Detect which cell encompasses the target text, then output its [x, y] center coordinate. 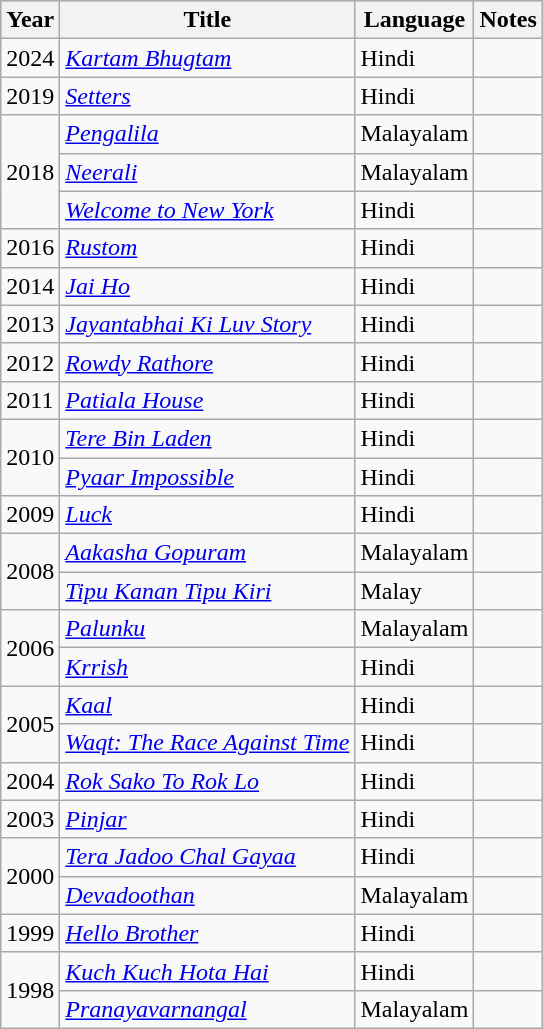
Setters [208, 96]
Kartam Bhugtam [208, 58]
Kaal [208, 705]
Hello Brother [208, 933]
2010 [30, 457]
2011 [30, 400]
Pengalila [208, 134]
Year [30, 20]
Language [414, 20]
2006 [30, 648]
Malay [414, 591]
Luck [208, 515]
2014 [30, 286]
Jayantabhai Ki Luv Story [208, 324]
2009 [30, 515]
Krrish [208, 667]
2003 [30, 819]
Welcome to New York [208, 210]
2013 [30, 324]
Waqt: The Race Against Time [208, 743]
Kuch Kuch Hota Hai [208, 971]
Pranayavarnangal [208, 1009]
Patiala House [208, 400]
2000 [30, 876]
Tera Jadoo Chal Gayaa [208, 857]
2008 [30, 572]
Title [208, 20]
2004 [30, 781]
2024 [30, 58]
Pyaar Impossible [208, 477]
Devadoothan [208, 895]
Aakasha Gopuram [208, 553]
1998 [30, 990]
Rustom [208, 248]
Palunku [208, 629]
Rowdy Rathore [208, 362]
Notes [508, 20]
1999 [30, 933]
2018 [30, 172]
Tere Bin Laden [208, 438]
2012 [30, 362]
Pinjar [208, 819]
2016 [30, 248]
2005 [30, 724]
Jai Ho [208, 286]
Rok Sako To Rok Lo [208, 781]
2019 [30, 96]
Neerali [208, 172]
Tipu Kanan Tipu Kiri [208, 591]
